Search for the cell housing the specified text and yield its [X, Y] center coordinate. 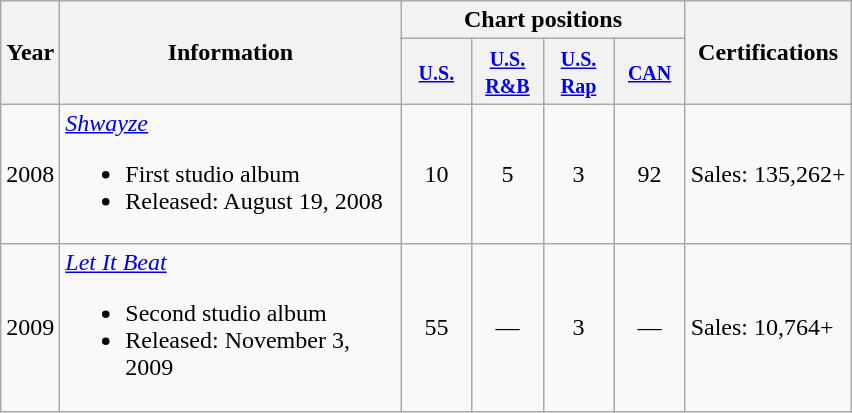
2008 [30, 174]
Sales: 10,764+ [768, 328]
U.S. [436, 72]
CAN [650, 72]
2009 [30, 328]
92 [650, 174]
Information [230, 52]
ShwayzeFirst studio albumReleased: August 19, 2008 [230, 174]
5 [508, 174]
Sales: 135,262+ [768, 174]
55 [436, 328]
U.S. Rap [578, 72]
U.S. R&B [508, 72]
Year [30, 52]
Chart positions [543, 20]
Certifications [768, 52]
Let It BeatSecond studio albumReleased: November 3, 2009 [230, 328]
10 [436, 174]
